Extract the (X, Y) coordinate from the center of the cell holding the provided text.  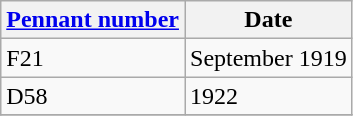
1922 (268, 96)
Pennant number (93, 20)
F21 (93, 58)
D58 (93, 96)
Date (268, 20)
September 1919 (268, 58)
